Locate the cell with the specified text and output its (X, Y) center coordinate. 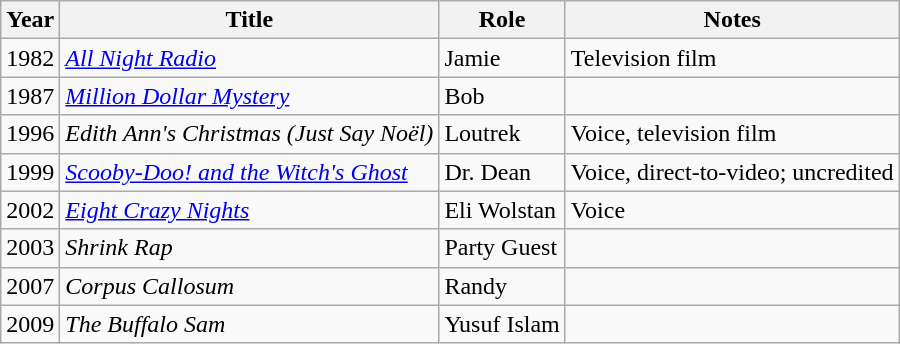
2003 (30, 248)
Television film (732, 58)
1982 (30, 58)
Voice, direct-to-video; uncredited (732, 172)
Corpus Callosum (250, 286)
Eli Wolstan (502, 210)
Scooby-Doo! and the Witch's Ghost (250, 172)
1987 (30, 96)
1996 (30, 134)
Role (502, 20)
Dr. Dean (502, 172)
Notes (732, 20)
Loutrek (502, 134)
2002 (30, 210)
Jamie (502, 58)
All Night Radio (250, 58)
Eight Crazy Nights (250, 210)
Voice, television film (732, 134)
Edith Ann's Christmas (Just Say Noël) (250, 134)
1999 (30, 172)
Randy (502, 286)
Million Dollar Mystery (250, 96)
Voice (732, 210)
2007 (30, 286)
The Buffalo Sam (250, 324)
Party Guest (502, 248)
2009 (30, 324)
Title (250, 20)
Shrink Rap (250, 248)
Year (30, 20)
Yusuf Islam (502, 324)
Bob (502, 96)
